Identify which cell holds the provided text, then report its (X, Y) central coordinate. 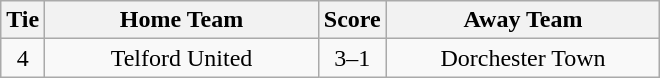
4 (23, 58)
3–1 (352, 58)
Tie (23, 20)
Telford United (182, 58)
Dorchester Town (523, 58)
Score (352, 20)
Away Team (523, 20)
Home Team (182, 20)
